Detect which cell encompasses the target text, then output its (X, Y) center coordinate. 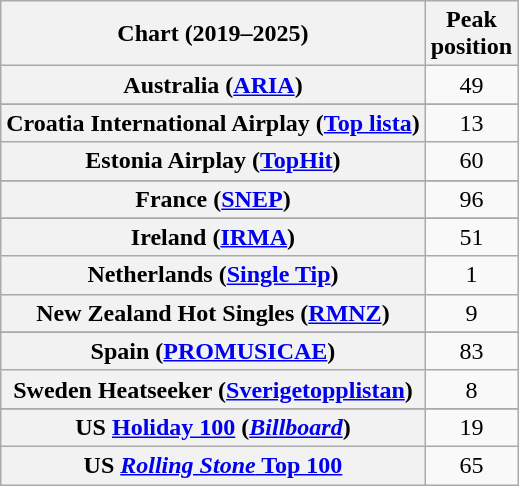
49 (471, 85)
US Rolling Stone Top 100 (213, 465)
US Holiday 100 (Billboard) (213, 427)
51 (471, 237)
96 (471, 199)
1 (471, 275)
9 (471, 313)
8 (471, 389)
83 (471, 351)
Peakposition (471, 34)
13 (471, 123)
France (SNEP) (213, 199)
Australia (ARIA) (213, 85)
Ireland (IRMA) (213, 237)
New Zealand Hot Singles (RMNZ) (213, 313)
60 (471, 161)
Sweden Heatseeker (Sverigetopplistan) (213, 389)
Estonia Airplay (TopHit) (213, 161)
Croatia International Airplay (Top lista) (213, 123)
Spain (PROMUSICAE) (213, 351)
Netherlands (Single Tip) (213, 275)
65 (471, 465)
Chart (2019–2025) (213, 34)
19 (471, 427)
